Capture the cell that displays the provided text and extract its [x, y] central coordinate. 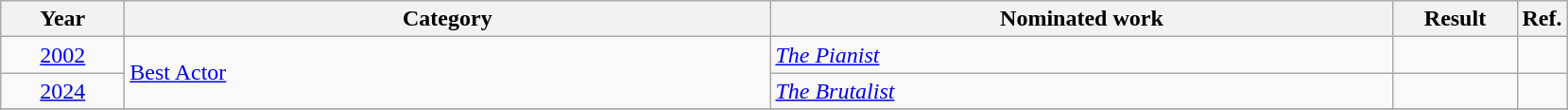
Nominated work [1081, 19]
Category [448, 19]
Ref. [1542, 19]
The Brutalist [1081, 91]
Year [62, 19]
2002 [62, 55]
The Pianist [1081, 55]
Result [1456, 19]
2024 [62, 91]
Best Actor [448, 73]
